Identify which cell holds the provided text, then report its [x, y] central coordinate. 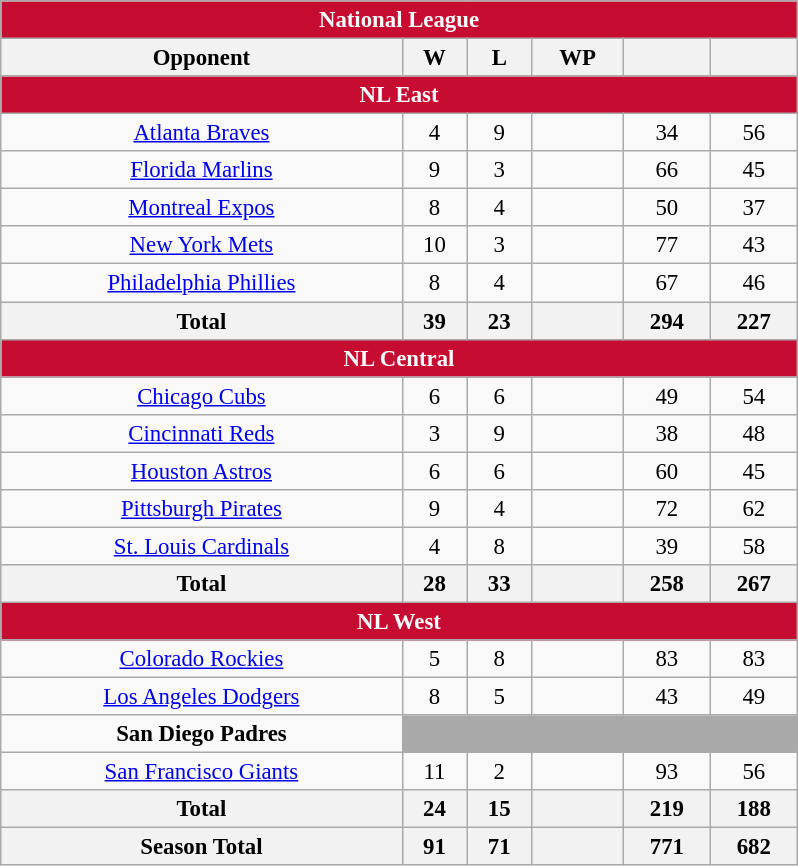
771 [666, 847]
71 [500, 847]
15 [500, 809]
Pittsburgh Pirates [202, 509]
Montreal Expos [202, 208]
93 [666, 772]
682 [754, 847]
New York Mets [202, 245]
34 [666, 133]
258 [666, 584]
Houston Astros [202, 471]
L [500, 58]
Los Angeles Dodgers [202, 697]
54 [754, 396]
67 [666, 283]
58 [754, 546]
267 [754, 584]
219 [666, 809]
62 [754, 509]
Cincinnati Reds [202, 433]
37 [754, 208]
St. Louis Cardinals [202, 546]
294 [666, 321]
Philadelphia Phillies [202, 283]
Chicago Cubs [202, 396]
50 [666, 208]
77 [666, 245]
WP [578, 58]
San Francisco Giants [202, 772]
23 [500, 321]
Colorado Rockies [202, 659]
Opponent [202, 58]
NL East [399, 95]
11 [434, 772]
Atlanta Braves [202, 133]
66 [666, 170]
28 [434, 584]
46 [754, 283]
W [434, 58]
48 [754, 433]
National League [399, 20]
Florida Marlins [202, 170]
2 [500, 772]
San Diego Padres [202, 734]
10 [434, 245]
NL Central [399, 358]
188 [754, 809]
Season Total [202, 847]
24 [434, 809]
60 [666, 471]
91 [434, 847]
72 [666, 509]
NL West [399, 621]
33 [500, 584]
38 [666, 433]
227 [754, 321]
